For the text-containing cell, return its midpoint in [x, y] coordinate format. 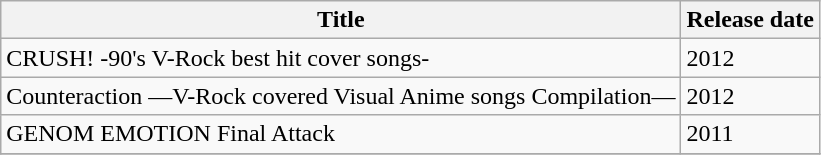
Release date [750, 20]
Title [341, 20]
GENOM EMOTION Final Attack [341, 134]
CRUSH! -90's V-Rock best hit cover songs- [341, 58]
Counteraction ―V-Rock covered Visual Anime songs Compilation― [341, 96]
2011 [750, 134]
